Find where the given text appears and provide that cell's center as [x, y] coordinate. 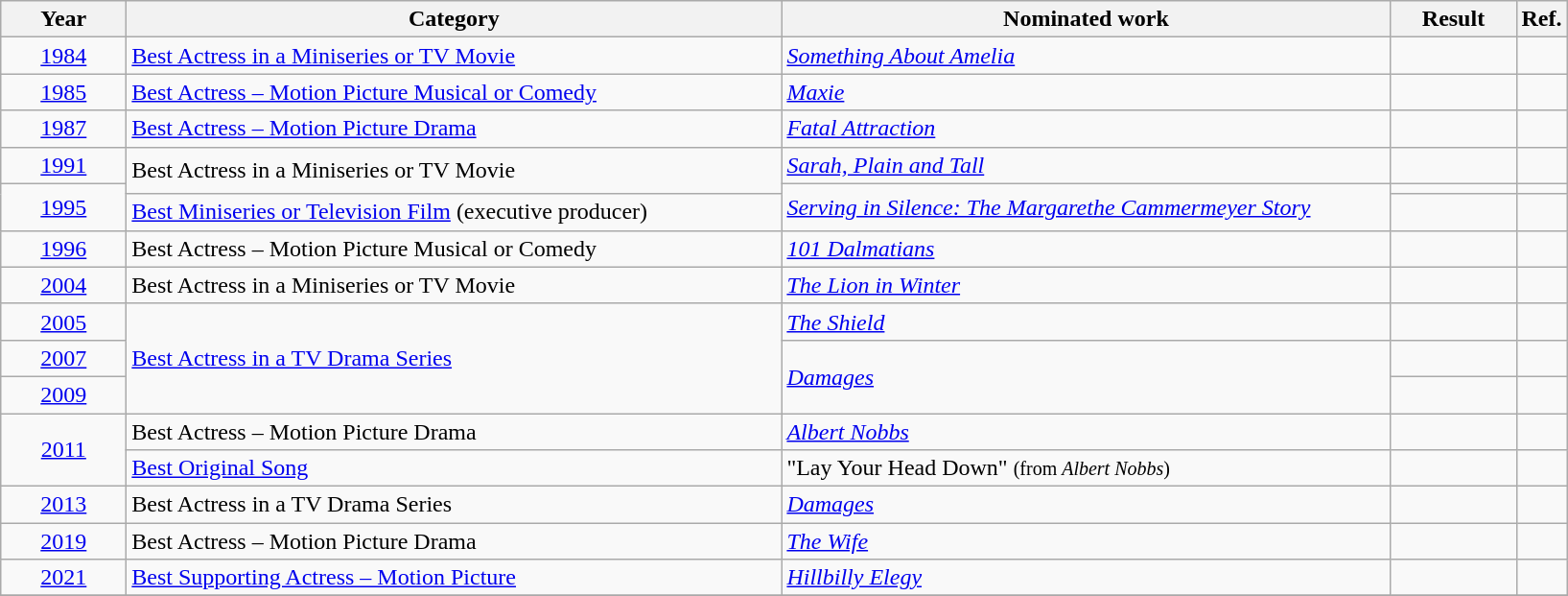
Hillbilly Elegy [1086, 578]
2004 [63, 285]
Albert Nobbs [1086, 431]
1996 [63, 249]
Something About Amelia [1086, 56]
Maxie [1086, 92]
1995 [63, 207]
1987 [63, 129]
1984 [63, 56]
The Lion in Winter [1086, 285]
1985 [63, 92]
Best Supporting Actress – Motion Picture [455, 578]
"Lay Your Head Down" (from Albert Nobbs) [1086, 468]
Year [63, 19]
1991 [63, 165]
Sarah, Plain and Tall [1086, 165]
2007 [63, 358]
2021 [63, 578]
Best Original Song [455, 468]
2005 [63, 322]
Ref. [1542, 19]
Best Miniseries or Television Film (executive producer) [455, 212]
Category [455, 19]
Nominated work [1086, 19]
The Wife [1086, 541]
101 Dalmatians [1086, 249]
The Shield [1086, 322]
Result [1454, 19]
2011 [63, 449]
2013 [63, 505]
2019 [63, 541]
Serving in Silence: The Margarethe Cammermeyer Story [1086, 207]
Fatal Attraction [1086, 129]
2009 [63, 394]
